Search for the cell housing the specified text and yield its [X, Y] center coordinate. 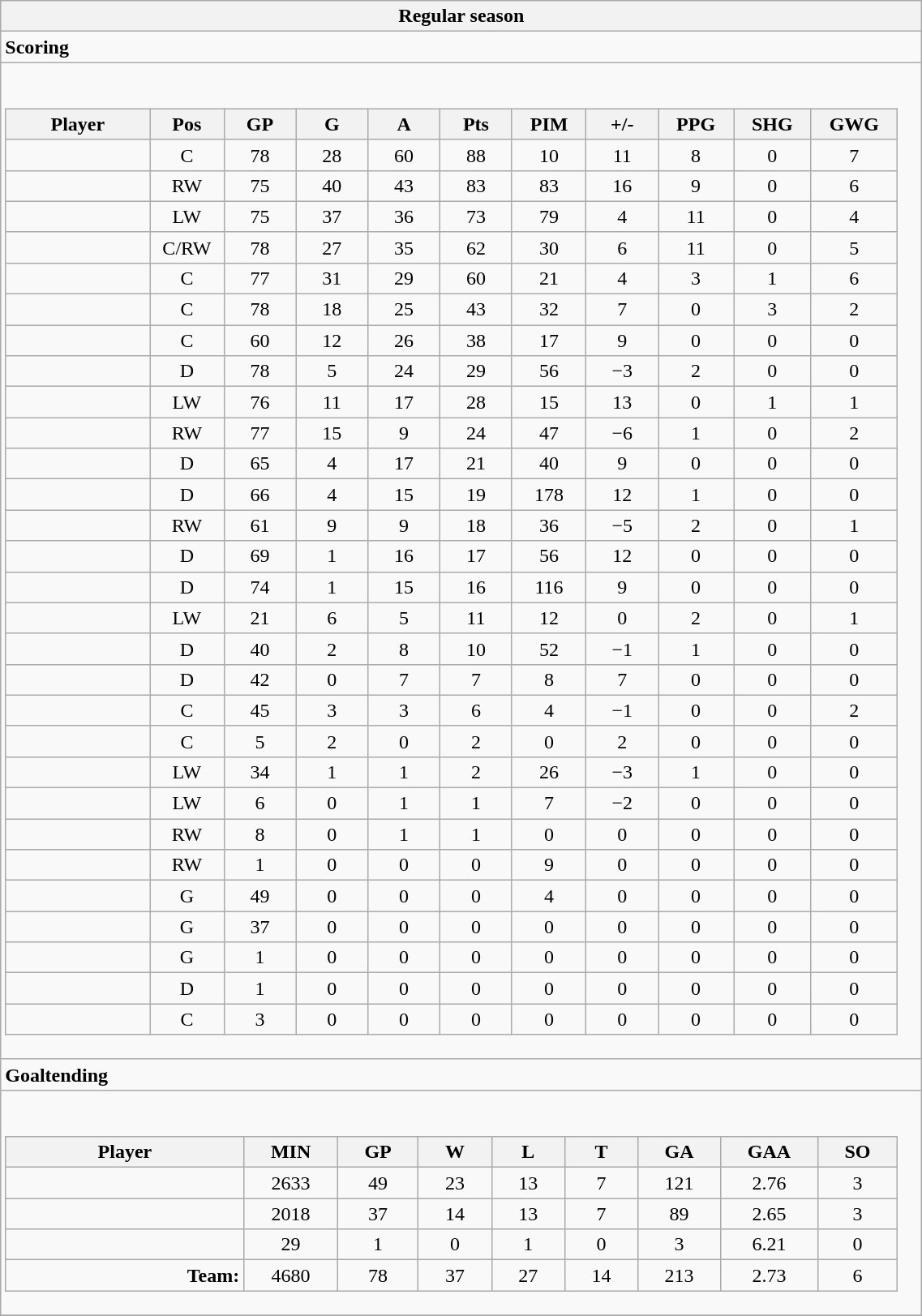
2.76 [770, 1183]
69 [259, 556]
213 [680, 1275]
Scoring [461, 47]
GA [680, 1152]
GWG [854, 124]
L [528, 1152]
T [601, 1152]
38 [475, 341]
23 [455, 1183]
121 [680, 1183]
−5 [623, 525]
19 [475, 495]
−2 [623, 804]
42 [259, 679]
2018 [291, 1214]
SO [857, 1152]
89 [680, 1214]
73 [475, 216]
2.65 [770, 1214]
35 [404, 247]
34 [259, 772]
79 [549, 216]
45 [259, 710]
SHG [773, 124]
32 [549, 310]
65 [259, 464]
Pts [475, 124]
52 [549, 649]
Player MIN GP W L T GA GAA SO 2633 49 23 13 7 121 2.76 3 2018 37 14 13 7 89 2.65 3 29 1 0 1 0 3 6.21 0 Team: 4680 78 37 27 14 213 2.73 6 [461, 1202]
76 [259, 402]
2.73 [770, 1275]
25 [404, 310]
−6 [623, 433]
MIN [291, 1152]
4680 [291, 1275]
74 [259, 587]
Team: [125, 1275]
66 [259, 495]
PIM [549, 124]
+/- [623, 124]
2633 [291, 1183]
47 [549, 433]
Pos [187, 124]
Regular season [461, 16]
A [404, 124]
GAA [770, 1152]
30 [549, 247]
62 [475, 247]
61 [259, 525]
PPG [696, 124]
178 [549, 495]
88 [475, 155]
C/RW [187, 247]
31 [332, 278]
6.21 [770, 1245]
W [455, 1152]
Goaltending [461, 1074]
116 [549, 587]
